For the text-containing cell, return its midpoint in [X, Y] coordinate format. 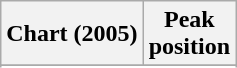
Chart (2005) [72, 34]
Peakposition [189, 34]
